Detect which cell encompasses the target text, then output its (x, y) center coordinate. 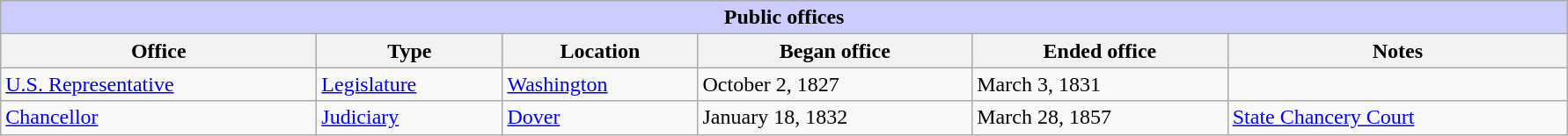
Dover (600, 118)
Type (410, 51)
Judiciary (410, 118)
Chancellor (158, 118)
March 3, 1831 (1100, 84)
Notes (1397, 51)
Office (158, 51)
October 2, 1827 (835, 84)
Ended office (1100, 51)
State Chancery Court (1397, 118)
Location (600, 51)
March 28, 1857 (1100, 118)
Began office (835, 51)
U.S. Representative (158, 84)
Legislature (410, 84)
January 18, 1832 (835, 118)
Washington (600, 84)
Public offices (785, 18)
